Locate the cell with the specified text and output its [x, y] center coordinate. 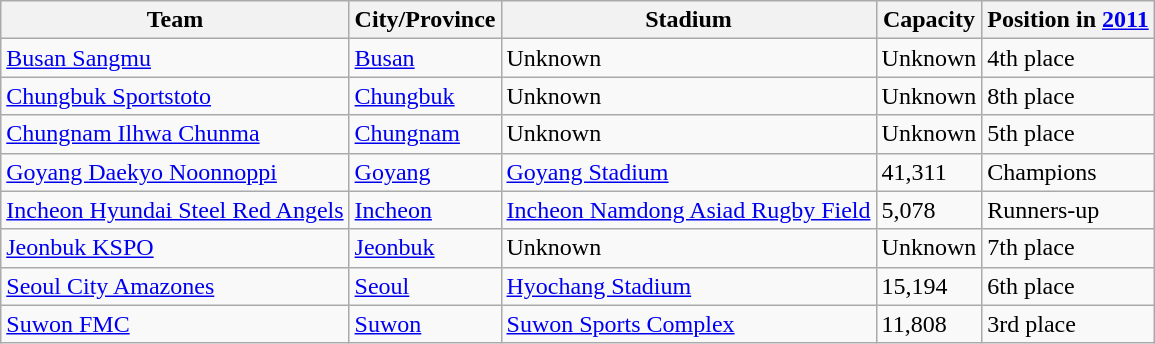
Goyang Daekyo Noonnoppi [175, 172]
Jeonbuk [425, 248]
Position in 2011 [1068, 20]
Hyochang Stadium [688, 286]
8th place [1068, 96]
Champions [1068, 172]
Goyang [425, 172]
Team [175, 20]
Suwon FMC [175, 324]
7th place [1068, 248]
Runners-up [1068, 210]
Chungbuk Sportstoto [175, 96]
Jeonbuk KSPO [175, 248]
41,311 [929, 172]
5,078 [929, 210]
Chungbuk [425, 96]
11,808 [929, 324]
Busan [425, 58]
Stadium [688, 20]
Chungnam [425, 134]
Incheon Namdong Asiad Rugby Field [688, 210]
15,194 [929, 286]
Suwon Sports Complex [688, 324]
Seoul [425, 286]
City/Province [425, 20]
Seoul City Amazones [175, 286]
Incheon [425, 210]
4th place [1068, 58]
Incheon Hyundai Steel Red Angels [175, 210]
Capacity [929, 20]
Busan Sangmu [175, 58]
6th place [1068, 286]
3rd place [1068, 324]
Chungnam Ilhwa Chunma [175, 134]
5th place [1068, 134]
Goyang Stadium [688, 172]
Suwon [425, 324]
